Search for the cell housing the specified text and yield its (X, Y) center coordinate. 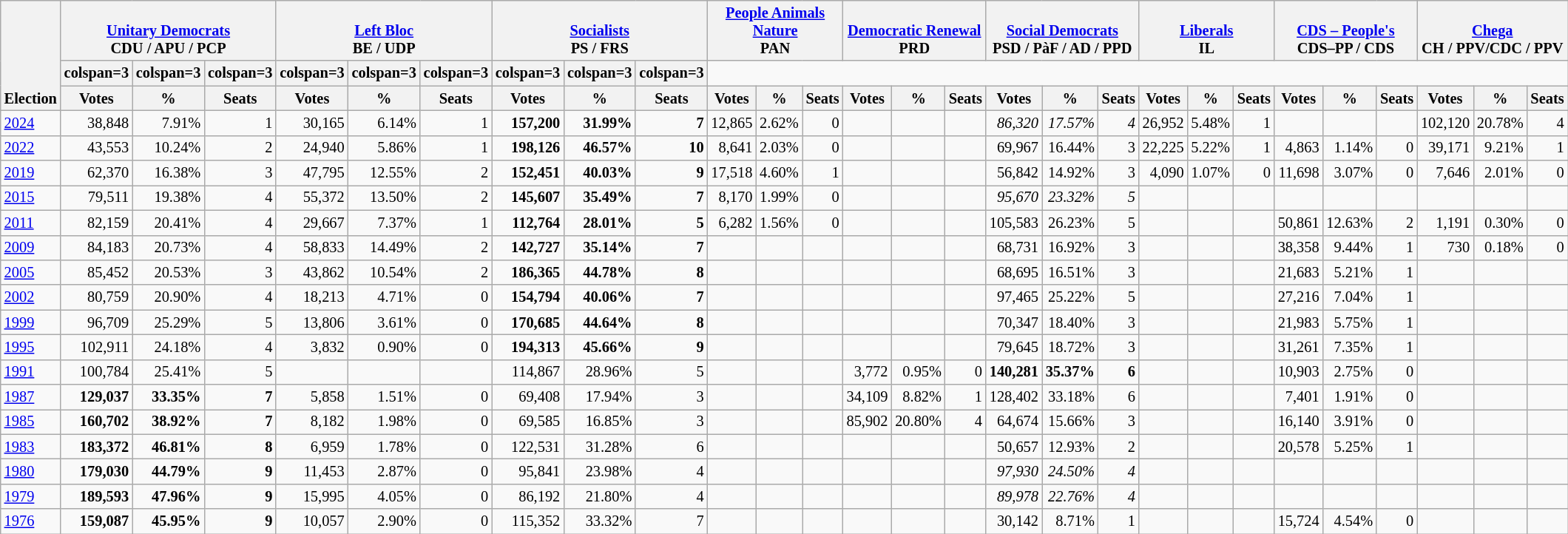
27,216 (1299, 297)
5.48% (1210, 123)
97,930 (1014, 471)
CDS – People'sCDS–PP / CDS (1346, 30)
18,213 (312, 297)
64,674 (1014, 422)
2.01% (1500, 173)
145,607 (528, 197)
21,983 (1299, 322)
0.90% (385, 347)
14.92% (1070, 173)
16.85% (599, 422)
13.50% (385, 197)
40.03% (599, 173)
4,863 (1299, 148)
50,657 (1014, 447)
28.96% (599, 372)
19.38% (169, 197)
6,282 (732, 223)
7.35% (1351, 347)
44.79% (169, 471)
21.80% (599, 496)
7,401 (1299, 397)
16,140 (1299, 422)
10,057 (312, 521)
12,865 (732, 123)
100,784 (96, 372)
LiberalsIL (1207, 30)
1985 (31, 422)
114,867 (528, 372)
2022 (31, 148)
2.90% (385, 521)
10 (672, 148)
0.95% (919, 372)
70,347 (1014, 322)
189,593 (96, 496)
33.35% (169, 397)
5.21% (1351, 272)
45.66% (599, 347)
38,848 (96, 123)
17.94% (599, 397)
1983 (31, 447)
Unitary DemocratsCDU / APU / PCP (169, 30)
3.07% (1351, 173)
140,281 (1014, 372)
43,862 (312, 272)
1.56% (779, 223)
3.91% (1351, 422)
1.78% (385, 447)
4,090 (1163, 173)
2005 (31, 272)
69,585 (528, 422)
194,313 (528, 347)
39,171 (1445, 148)
95,670 (1014, 197)
82,159 (96, 223)
21,683 (1299, 272)
7.37% (385, 223)
2.03% (779, 148)
33.32% (599, 521)
157,200 (528, 123)
58,833 (312, 248)
2009 (31, 248)
2.75% (1351, 372)
97,465 (1014, 297)
46.81% (169, 447)
46.57% (599, 148)
129,037 (96, 397)
1980 (31, 471)
3,832 (312, 347)
69,967 (1014, 148)
2.87% (385, 471)
18.40% (1070, 322)
34,109 (868, 397)
15,724 (1299, 521)
6.14% (385, 123)
86,320 (1014, 123)
38.92% (169, 422)
5.86% (385, 148)
69,408 (528, 397)
3,772 (868, 372)
152,451 (528, 173)
24.50% (1070, 471)
People Animals NaturePAN (775, 30)
SocialistsPS / FRS (600, 30)
50,861 (1299, 223)
17.57% (1070, 123)
6,959 (312, 447)
7.04% (1351, 297)
55,372 (312, 197)
122,531 (528, 447)
85,902 (868, 422)
16.44% (1070, 148)
0.18% (1500, 248)
79,645 (1014, 347)
31.28% (599, 447)
22,225 (1163, 148)
5.75% (1351, 322)
12.93% (1070, 447)
Democratic RenewalPRD (914, 30)
102,120 (1445, 123)
16.51% (1070, 272)
9.44% (1351, 248)
730 (1445, 248)
84,183 (96, 248)
198,126 (528, 148)
79,511 (96, 197)
2019 (31, 173)
2011 (31, 223)
1.51% (385, 397)
11,453 (312, 471)
12.55% (385, 173)
1991 (31, 372)
8,641 (732, 148)
7,646 (1445, 173)
1,191 (1445, 223)
29,667 (312, 223)
4.60% (779, 173)
25.41% (169, 372)
1987 (31, 397)
44.78% (599, 272)
28.01% (599, 223)
128,402 (1014, 397)
8.71% (1070, 521)
170,685 (528, 322)
35.49% (599, 197)
10.54% (385, 272)
47,795 (312, 173)
35.14% (599, 248)
4.71% (385, 297)
183,372 (96, 447)
20.78% (1500, 123)
8,182 (312, 422)
95,841 (528, 471)
25.29% (169, 322)
96,709 (96, 322)
105,583 (1014, 223)
1979 (31, 496)
8,170 (732, 197)
23.32% (1070, 197)
20.80% (919, 422)
20.53% (169, 272)
11,698 (1299, 173)
Social DemocratsPSD / PàF / AD / PPD (1062, 30)
1995 (31, 347)
154,794 (528, 297)
13,806 (312, 322)
31,261 (1299, 347)
24.18% (169, 347)
179,030 (96, 471)
112,764 (528, 223)
68,695 (1014, 272)
30,165 (312, 123)
16.92% (1070, 248)
17,518 (732, 173)
115,352 (528, 521)
Election (31, 55)
25.22% (1070, 297)
47.96% (169, 496)
33.18% (1070, 397)
2015 (31, 197)
80,759 (96, 297)
1.14% (1351, 148)
5.25% (1351, 447)
15.66% (1070, 422)
1.91% (1351, 397)
10,903 (1299, 372)
20.41% (169, 223)
86,192 (528, 496)
159,087 (96, 521)
ChegaCH / PPV/CDC / PPV (1493, 30)
62,370 (96, 173)
1976 (31, 521)
15,995 (312, 496)
5,858 (312, 397)
7.91% (169, 123)
16.38% (169, 173)
31.99% (599, 123)
20.90% (169, 297)
43,553 (96, 148)
2.62% (779, 123)
89,978 (1014, 496)
30,142 (1014, 521)
23.98% (599, 471)
85,452 (96, 272)
142,727 (528, 248)
Left BlocBE / UDP (384, 30)
45.95% (169, 521)
2002 (31, 297)
18.72% (1070, 347)
14.49% (385, 248)
40.06% (599, 297)
35.37% (1070, 372)
9.21% (1500, 148)
26.23% (1070, 223)
1.07% (1210, 173)
20,578 (1299, 447)
5.22% (1210, 148)
186,365 (528, 272)
2024 (31, 123)
22.76% (1070, 496)
26,952 (1163, 123)
102,911 (96, 347)
0.30% (1500, 223)
10.24% (169, 148)
4.05% (385, 496)
24,940 (312, 148)
20.73% (169, 248)
44.64% (599, 322)
56,842 (1014, 173)
8.82% (919, 397)
12.63% (1351, 223)
38,358 (1299, 248)
3.61% (385, 322)
1.99% (779, 197)
68,731 (1014, 248)
4.54% (1351, 521)
1.98% (385, 422)
1999 (31, 322)
160,702 (96, 422)
